Capture the cell that displays the provided text and extract its (x, y) central coordinate. 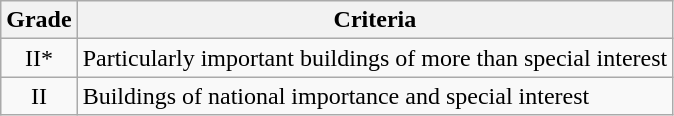
Grade (39, 20)
Criteria (375, 20)
II* (39, 58)
II (39, 96)
Particularly important buildings of more than special interest (375, 58)
Buildings of national importance and special interest (375, 96)
